Return (X, Y) of the center of cell containing provided text 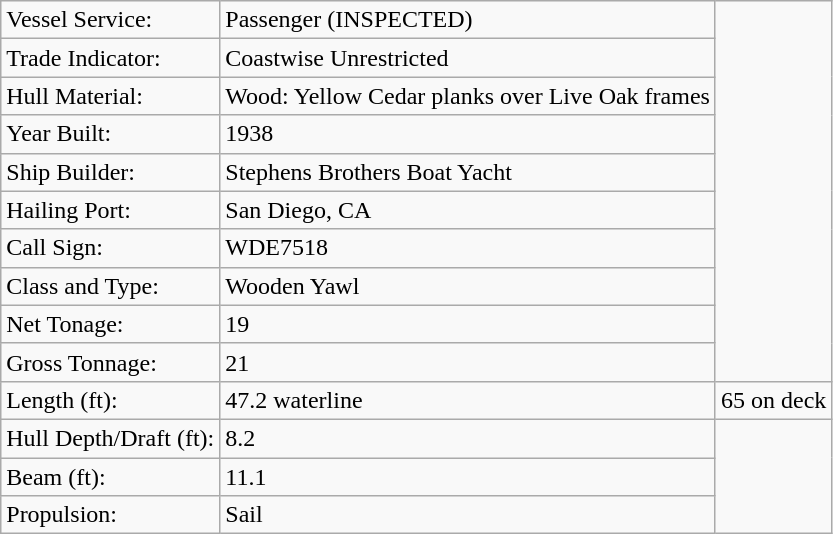
Hailing Port: (110, 210)
San Diego, CA (468, 210)
Year Built: (110, 134)
Wooden Yawl (468, 286)
Sail (468, 515)
11.1 (468, 477)
Beam (ft): (110, 477)
Propulsion: (110, 515)
Class and Type: (110, 286)
Wood: Yellow Cedar planks over Live Oak frames (468, 96)
19 (468, 324)
1938 (468, 134)
Passenger (INSPECTED) (468, 20)
Net Tonage: (110, 324)
Length (ft): (110, 400)
8.2 (468, 438)
Vessel Service: (110, 20)
Hull Depth/Draft (ft): (110, 438)
47.2 waterline (468, 400)
Stephens Brothers Boat Yacht (468, 172)
WDE7518 (468, 248)
Call Sign: (110, 248)
21 (468, 362)
65 on deck (773, 400)
Ship Builder: (110, 172)
Coastwise Unrestricted (468, 58)
Trade Indicator: (110, 58)
Gross Tonnage: (110, 362)
Hull Material: (110, 96)
